Scan for the cell matching the given text and deliver its (X, Y) coordinate at center. 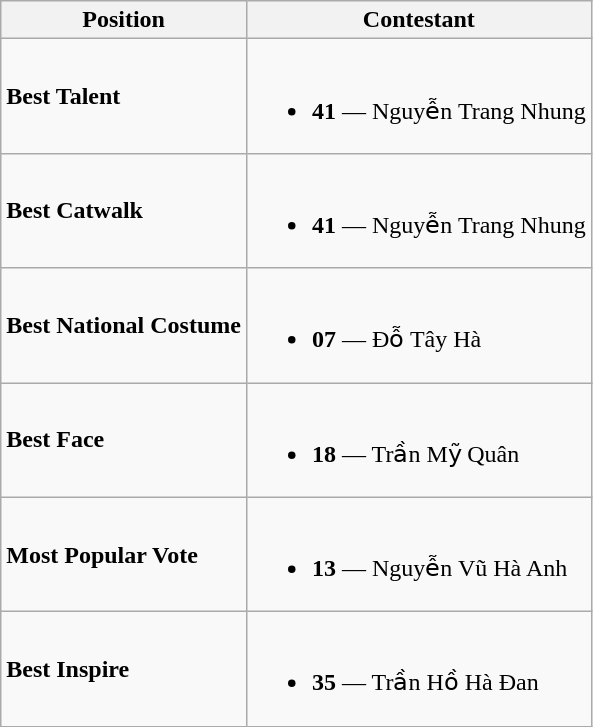
Best Talent (124, 96)
35 — Trần Hồ Hà Đan (418, 670)
Position (124, 20)
18 — Trần Mỹ Quân (418, 440)
07 — Đỗ Tây Hà (418, 326)
Contestant (418, 20)
Best National Costume (124, 326)
Best Face (124, 440)
Best Catwalk (124, 210)
13 — Nguyễn Vũ Hà Anh (418, 554)
Best Inspire (124, 670)
Most Popular Vote (124, 554)
